Scan for the cell matching the given text and deliver its (X, Y) coordinate at center. 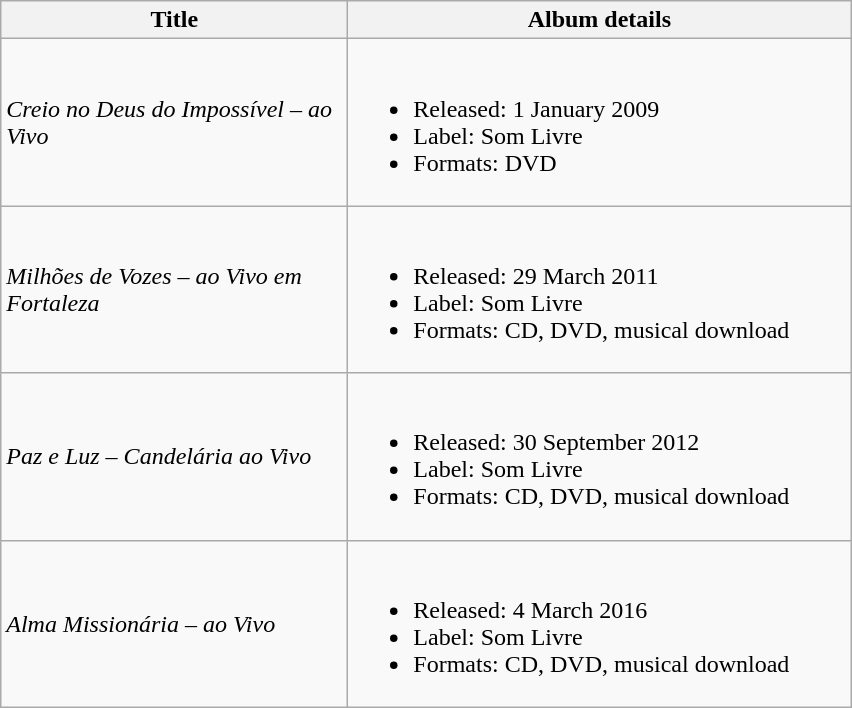
Album details (600, 20)
Title (174, 20)
Paz e Luz – Candelária ao Vivo (174, 456)
Released: 1 January 2009Label: Som LivreFormats: DVD (600, 122)
Released: 29 March 2011Label: Som LivreFormats: CD, DVD, musical download (600, 290)
Released: 4 March 2016Label: Som LivreFormats: CD, DVD, musical download (600, 624)
Released: 30 September 2012Label: Som LivreFormats: CD, DVD, musical download (600, 456)
Alma Missionária – ao Vivo (174, 624)
Milhões de Vozes – ao Vivo em Fortaleza (174, 290)
Creio no Deus do Impossível – ao Vivo (174, 122)
